Search for the cell housing the specified text and yield its [x, y] center coordinate. 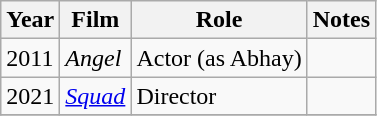
2011 [30, 58]
Director [219, 96]
Year [30, 20]
Film [96, 20]
Role [219, 20]
Actor (as Abhay) [219, 58]
Notes [341, 20]
Squad [96, 96]
2021 [30, 96]
Angel [96, 58]
